Locate the cell with the specified text and output its [x, y] center coordinate. 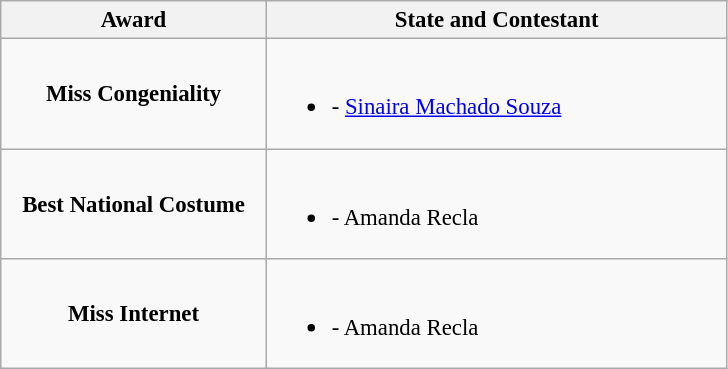
Award [134, 20]
Miss Internet [134, 314]
- Sinaira Machado Souza [496, 94]
Best National Costume [134, 204]
Miss Congeniality [134, 94]
State and Contestant [496, 20]
